Provide the (x, y) coordinate of the cell's center where the given text is located.  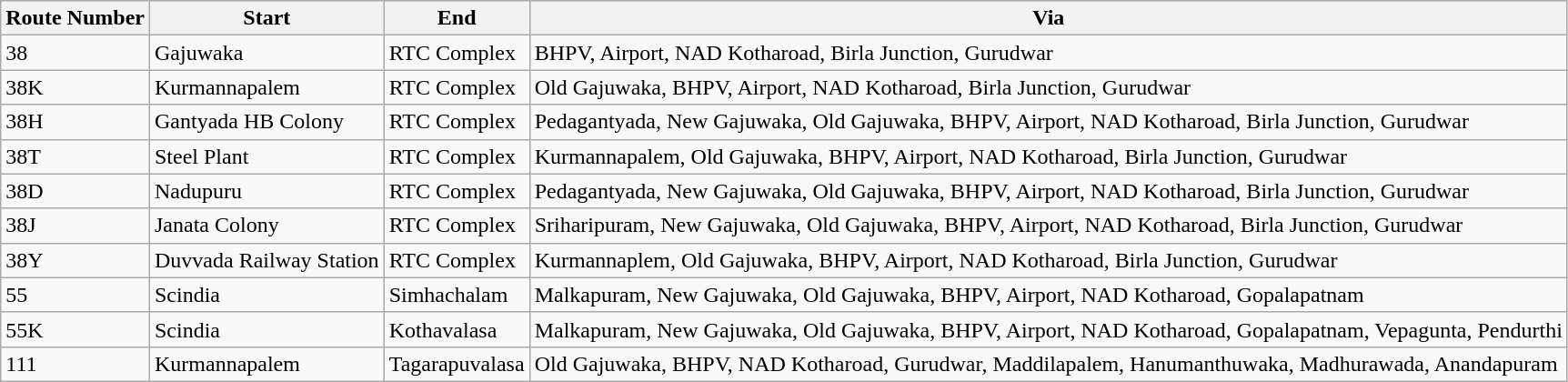
55 (75, 295)
38K (75, 87)
Steel Plant (266, 156)
38Y (75, 260)
Malkapuram, New Gajuwaka, Old Gajuwaka, BHPV, Airport, NAD Kotharoad, Gopalapatnam, Vepagunta, Pendurthi (1048, 329)
Malkapuram, New Gajuwaka, Old Gajuwaka, BHPV, Airport, NAD Kotharoad, Gopalapatnam (1048, 295)
111 (75, 364)
Simhachalam (457, 295)
BHPV, Airport, NAD Kotharoad, Birla Junction, Gurudwar (1048, 53)
Gajuwaka (266, 53)
38T (75, 156)
Via (1048, 18)
Sriharipuram, New Gajuwaka, Old Gajuwaka, BHPV, Airport, NAD Kotharoad, Birla Junction, Gurudwar (1048, 226)
38J (75, 226)
Kurmannaplem, Old Gajuwaka, BHPV, Airport, NAD Kotharoad, Birla Junction, Gurudwar (1048, 260)
Tagarapuvalasa (457, 364)
38D (75, 191)
38H (75, 122)
Route Number (75, 18)
Duvvada Railway Station (266, 260)
End (457, 18)
Kurmannapalem, Old Gajuwaka, BHPV, Airport, NAD Kotharoad, Birla Junction, Gurudwar (1048, 156)
Janata Colony (266, 226)
Old Gajuwaka, BHPV, Airport, NAD Kotharoad, Birla Junction, Gurudwar (1048, 87)
Start (266, 18)
38 (75, 53)
Old Gajuwaka, BHPV, NAD Kotharoad, Gurudwar, Maddilapalem, Hanumanthuwaka, Madhurawada, Anandapuram (1048, 364)
Gantyada HB Colony (266, 122)
Nadupuru (266, 191)
55K (75, 329)
Kothavalasa (457, 329)
